Detect which cell encompasses the target text, then output its [x, y] center coordinate. 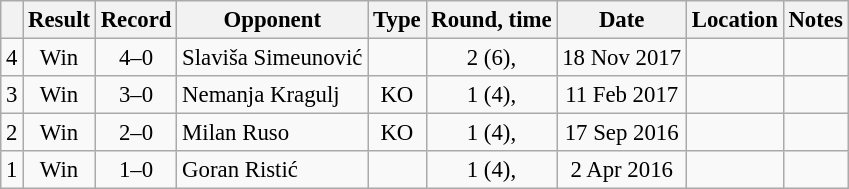
Date [622, 20]
Slaviša Simeunović [272, 58]
4 [12, 58]
4–0 [136, 58]
Location [734, 20]
Nemanja Kragulj [272, 95]
17 Sep 2016 [622, 133]
1 [12, 170]
3–0 [136, 95]
Milan Ruso [272, 133]
2 (6), [492, 58]
Result [60, 20]
Notes [816, 20]
11 Feb 2017 [622, 95]
3 [12, 95]
2–0 [136, 133]
Goran Ristić [272, 170]
Round, time [492, 20]
2 Apr 2016 [622, 170]
Type [397, 20]
Opponent [272, 20]
18 Nov 2017 [622, 58]
Record [136, 20]
2 [12, 133]
1–0 [136, 170]
